Search for the cell housing the specified text and yield its (x, y) center coordinate. 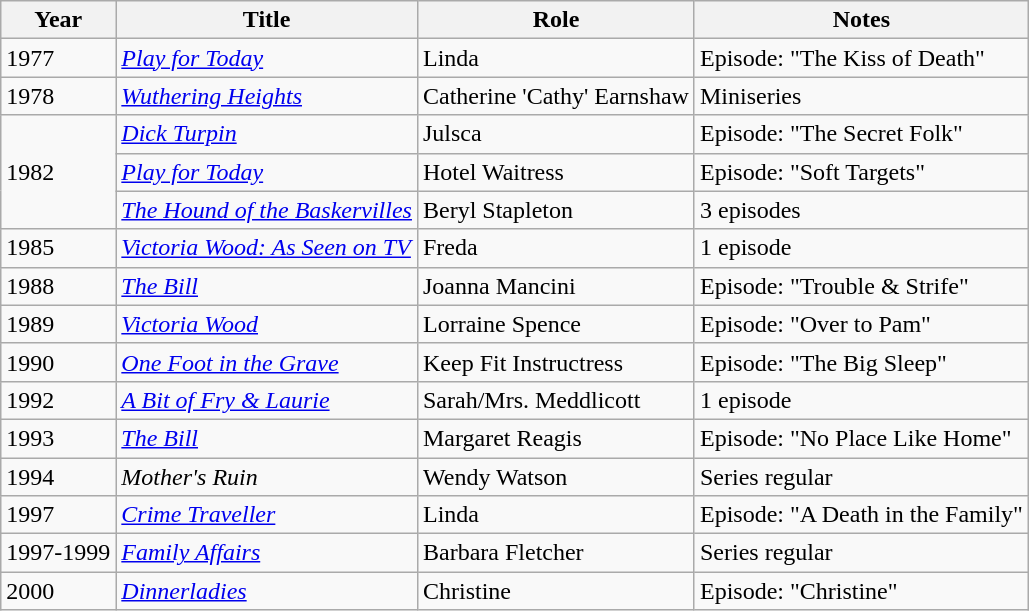
1977 (58, 58)
2000 (58, 591)
1993 (58, 438)
Catherine 'Cathy' Earnshaw (556, 96)
Victoria Wood (267, 324)
Episode: "Christine" (861, 591)
1988 (58, 286)
Miniseries (861, 96)
1997 (58, 515)
Episode: "The Secret Folk" (861, 134)
3 episodes (861, 210)
Wendy Watson (556, 477)
Episode: "A Death in the Family" (861, 515)
1989 (58, 324)
Episode: "No Place Like Home" (861, 438)
Dinnerladies (267, 591)
Joanna Mancini (556, 286)
Crime Traveller (267, 515)
Episode: "The Big Sleep" (861, 362)
Dick Turpin (267, 134)
Episode: "Over to Pam" (861, 324)
Sarah/Mrs. Meddlicott (556, 400)
Freda (556, 248)
Role (556, 20)
Year (58, 20)
1990 (58, 362)
Victoria Wood: As Seen on TV (267, 248)
Beryl Stapleton (556, 210)
Hotel Waitress (556, 172)
Lorraine Spence (556, 324)
Keep Fit Instructress (556, 362)
1992 (58, 400)
1982 (58, 172)
Christine (556, 591)
Barbara Fletcher (556, 553)
Family Affairs (267, 553)
Notes (861, 20)
One Foot in the Grave (267, 362)
1994 (58, 477)
Title (267, 20)
1978 (58, 96)
1985 (58, 248)
The Hound of the Baskervilles (267, 210)
Wuthering Heights (267, 96)
Episode: "Soft Targets" (861, 172)
Episode: "Trouble & Strife" (861, 286)
Mother's Ruin (267, 477)
1997-1999 (58, 553)
Julsca (556, 134)
Margaret Reagis (556, 438)
Episode: "The Kiss of Death" (861, 58)
A Bit of Fry & Laurie (267, 400)
